Provide the (x, y) coordinate of the cell's center where the given text is located.  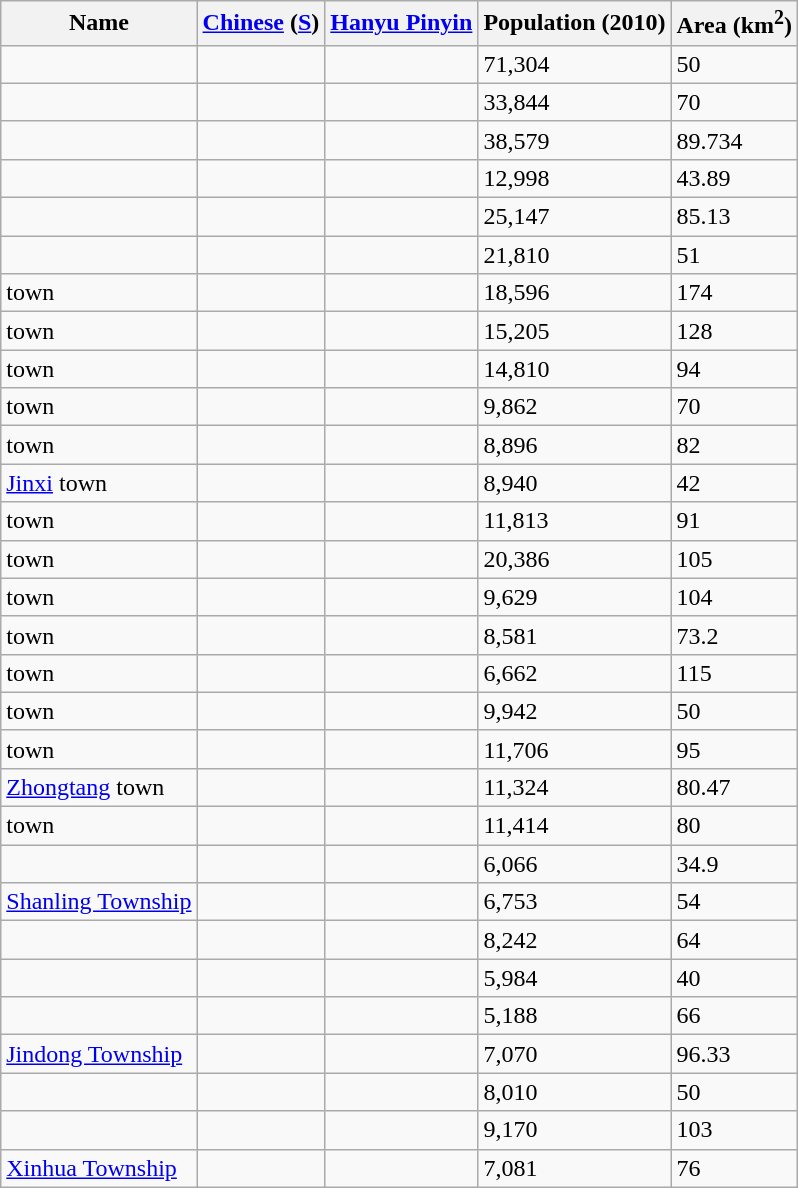
11,706 (574, 749)
96.33 (734, 1054)
Chinese (S) (261, 24)
5,984 (574, 978)
9,170 (574, 1130)
Area (km2) (734, 24)
34.9 (734, 864)
9,862 (574, 407)
91 (734, 521)
76 (734, 1168)
6,753 (574, 902)
82 (734, 445)
85.13 (734, 217)
64 (734, 940)
Jindong Township (99, 1054)
11,414 (574, 826)
51 (734, 255)
20,386 (574, 559)
Xinhua Township (99, 1168)
6,662 (574, 673)
71,304 (574, 64)
14,810 (574, 369)
66 (734, 1016)
43.89 (734, 178)
Zhongtang town (99, 787)
128 (734, 331)
Jinxi town (99, 483)
54 (734, 902)
6,066 (574, 864)
8,242 (574, 940)
Hanyu Pinyin (402, 24)
7,081 (574, 1168)
8,010 (574, 1092)
40 (734, 978)
115 (734, 673)
18,596 (574, 293)
21,810 (574, 255)
15,205 (574, 331)
Population (2010) (574, 24)
94 (734, 369)
174 (734, 293)
9,629 (574, 597)
103 (734, 1130)
95 (734, 749)
33,844 (574, 102)
9,942 (574, 711)
8,581 (574, 635)
25,147 (574, 217)
5,188 (574, 1016)
Shanling Township (99, 902)
8,896 (574, 445)
11,813 (574, 521)
11,324 (574, 787)
80 (734, 826)
89.734 (734, 140)
73.2 (734, 635)
104 (734, 597)
105 (734, 559)
12,998 (574, 178)
42 (734, 483)
8,940 (574, 483)
Name (99, 24)
7,070 (574, 1054)
38,579 (574, 140)
80.47 (734, 787)
